Provide the [x, y] coordinate of the cell's center where the given text is located.  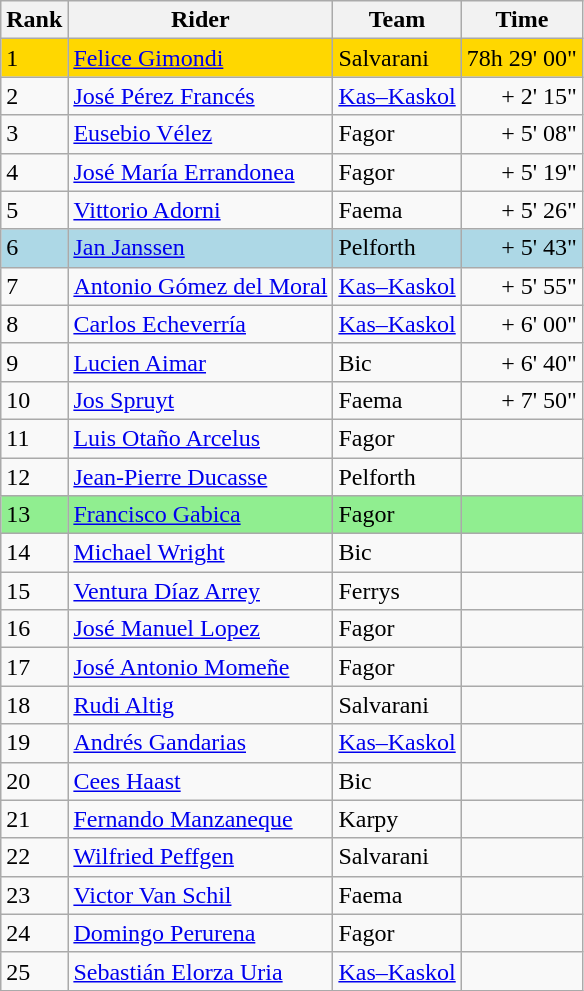
Jos Spruyt [200, 400]
Luis Otaño Arcelus [200, 438]
15 [34, 591]
9 [34, 362]
+ 2' 15" [522, 96]
13 [34, 515]
José Antonio Momeñe [200, 667]
Eusebio Vélez [200, 134]
14 [34, 553]
Rudi Altig [200, 705]
+ 5' 26" [522, 210]
12 [34, 477]
+ 5' 08" [522, 134]
6 [34, 248]
4 [34, 172]
78h 29' 00" [522, 58]
19 [34, 743]
Vittorio Adorni [200, 210]
17 [34, 667]
1 [34, 58]
Domingo Perurena [200, 933]
Cees Haast [200, 781]
Francisco Gabica [200, 515]
7 [34, 286]
Felice Gimondi [200, 58]
11 [34, 438]
5 [34, 210]
+ 5' 19" [522, 172]
José María Errandonea [200, 172]
José Pérez Francés [200, 96]
22 [34, 857]
10 [34, 400]
Time [522, 20]
+ 6' 40" [522, 362]
3 [34, 134]
Lucien Aimar [200, 362]
+ 6' 00" [522, 324]
20 [34, 781]
Team [397, 20]
21 [34, 819]
Rider [200, 20]
25 [34, 971]
Jean-Pierre Ducasse [200, 477]
José Manuel Lopez [200, 629]
Wilfried Peffgen [200, 857]
23 [34, 895]
Rank [34, 20]
8 [34, 324]
+ 5' 55" [522, 286]
+ 5' 43" [522, 248]
Andrés Gandarias [200, 743]
Fernando Manzaneque [200, 819]
+ 7' 50" [522, 400]
16 [34, 629]
Karpy [397, 819]
2 [34, 96]
24 [34, 933]
Jan Janssen [200, 248]
Ferrys [397, 591]
Sebastián Elorza Uria [200, 971]
Victor Van Schil [200, 895]
18 [34, 705]
Antonio Gómez del Moral [200, 286]
Ventura Díaz Arrey [200, 591]
Carlos Echeverría [200, 324]
Michael Wright [200, 553]
